Locate the cell with the specified text and output its [X, Y] center coordinate. 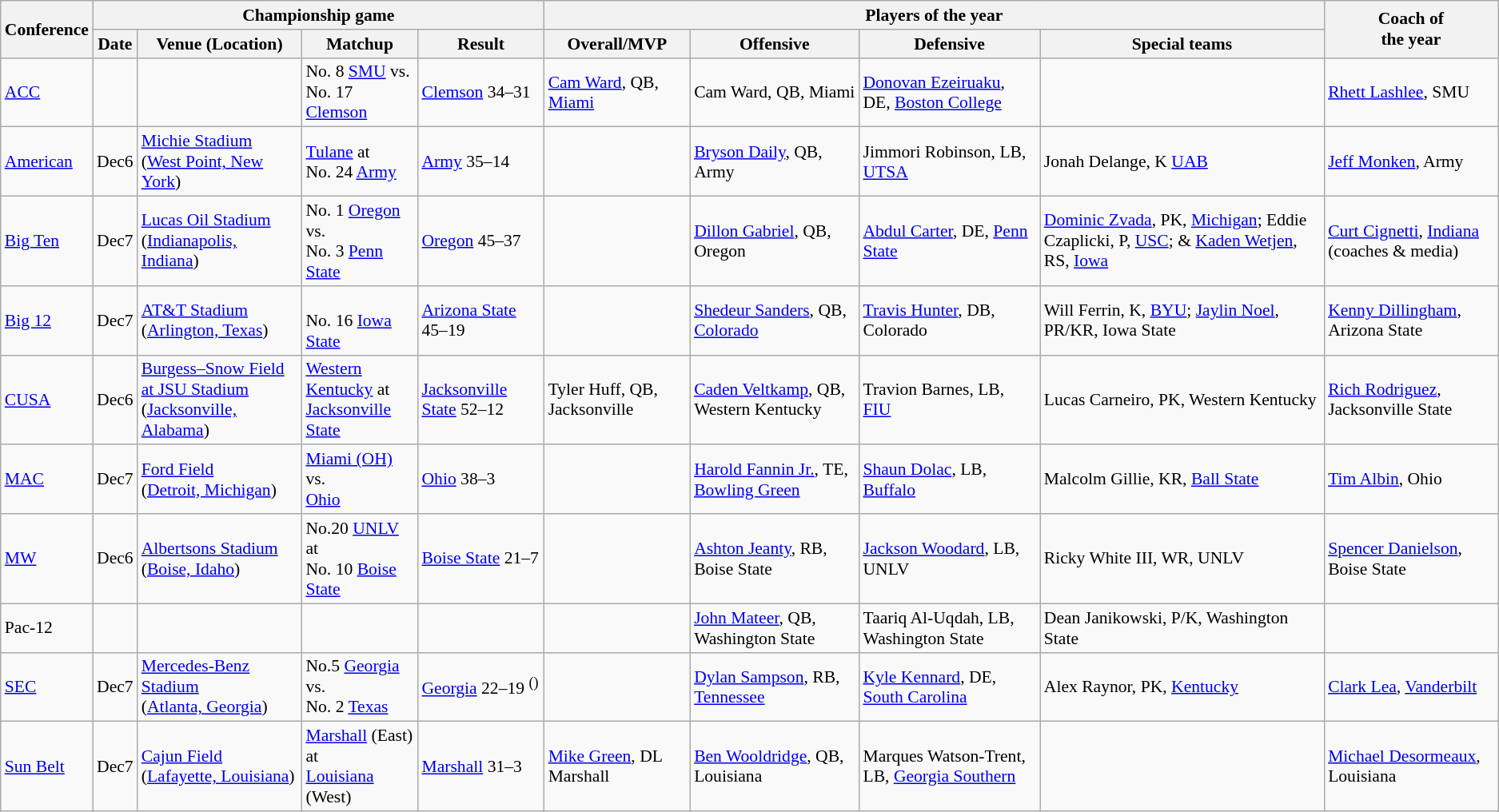
Marshall (East) atLouisiana (West) [360, 766]
No.5 Georgia vs.No. 2 Texas [360, 687]
Spencer Danielson, Boise State [1411, 559]
Jacksonville State 52–12 [480, 400]
Ohio 38–3 [480, 480]
Special teams [1182, 44]
ACC [46, 93]
John Mateer, QB, Washington State [774, 628]
Donovan Ezeiruaku, DE, Boston College [949, 93]
Rich Rodriguez, Jacksonville State [1411, 400]
American [46, 161]
Will Ferrin, K, BYU; Jaylin Noel, PR/KR, Iowa State [1182, 321]
CUSA [46, 400]
Georgia 22–19 () [480, 687]
Big Ten [46, 241]
Cajun Field(Lafayette, Louisiana) [220, 766]
Jimmori Robinson, LB, UTSA [949, 161]
No.20 UNLV atNo. 10 Boise State [360, 559]
Marshall 31–3 [480, 766]
Venue (Location) [220, 44]
Taariq Al-Uqdah, LB, Washington State [949, 628]
Offensive [774, 44]
Big 12 [46, 321]
Coach ofthe year [1411, 29]
Michael Desormeaux, Louisiana [1411, 766]
Dominic Zvada, PK, Michigan; Eddie Czaplicki, P, USC; & Kaden Wetjen, RS, Iowa [1182, 241]
Ricky White III, WR, UNLV [1182, 559]
Lucas Oil Stadium(Indianapolis, Indiana) [220, 241]
Jonah Delange, K UAB [1182, 161]
Boise State 21–7 [480, 559]
Overall/MVP [617, 44]
Ben Wooldridge, QB, Louisiana [774, 766]
Dylan Sampson, RB, Tennessee [774, 687]
No. 16 Iowa State [360, 321]
Michie Stadium(West Point, New York) [220, 161]
Tulane atNo. 24 Army [360, 161]
Travis Hunter, DB, Colorado [949, 321]
Ashton Jeanty, RB, Boise State [774, 559]
Jackson Woodard, LB, UNLV [949, 559]
MAC [46, 480]
Clark Lea, Vanderbilt [1411, 687]
Bryson Daily, QB, Army [774, 161]
Shedeur Sanders, QB, Colorado [774, 321]
MW [46, 559]
Players of the year [934, 15]
Tyler Huff, QB, Jacksonville [617, 400]
Sun Belt [46, 766]
Arizona State 45–19 [480, 321]
Curt Cignetti, Indiana (coaches & media) [1411, 241]
Championship game [318, 15]
Oregon 45–37 [480, 241]
Tim Albin, Ohio [1411, 480]
Harold Fannin Jr., TE, Bowling Green [774, 480]
SEC [46, 687]
Western Kentucky atJacksonville State [360, 400]
Mercedes-Benz Stadium(Atlanta, Georgia) [220, 687]
Matchup [360, 44]
Dillon Gabriel, QB, Oregon [774, 241]
Albertsons Stadium(Boise, Idaho) [220, 559]
Jeff Monken, Army [1411, 161]
Miami (OH) vs.Ohio [360, 480]
Lucas Carneiro, PK, Western Kentucky [1182, 400]
No. 8 SMU vs.No. 17 Clemson [360, 93]
No. 1 Oregon vs.No. 3 Penn State [360, 241]
Dean Janikowski, P/K, Washington State [1182, 628]
Clemson 34–31 [480, 93]
Pac-12 [46, 628]
Kenny Dillingham, Arizona State [1411, 321]
Rhett Lashlee, SMU [1411, 93]
Defensive [949, 44]
Result [480, 44]
Mike Green, DL Marshall [617, 766]
AT&T Stadium(Arlington, Texas) [220, 321]
Kyle Kennard, DE, South Carolina [949, 687]
Malcolm Gillie, KR, Ball State [1182, 480]
Ford Field(Detroit, Michigan) [220, 480]
Alex Raynor, PK, Kentucky [1182, 687]
Travion Barnes, LB, FIU [949, 400]
Army 35–14 [480, 161]
Date [115, 44]
Conference [46, 29]
Marques Watson-Trent, LB, Georgia Southern [949, 766]
Shaun Dolac, LB, Buffalo [949, 480]
Burgess–Snow Field at JSU Stadium(Jacksonville, Alabama) [220, 400]
Abdul Carter, DE, Penn State [949, 241]
Caden Veltkamp, QB, Western Kentucky [774, 400]
